Identify which cell holds the provided text, then report its [x, y] central coordinate. 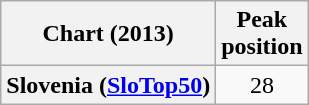
Slovenia (SloTop50) [108, 85]
Peakposition [262, 34]
Chart (2013) [108, 34]
28 [262, 85]
